Determine the [x, y] coordinate at the center of the cell enclosing the given text.  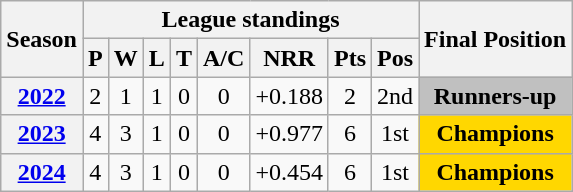
Runners-up [496, 96]
P [95, 58]
A/C [223, 58]
NRR [290, 58]
2024 [42, 172]
Pts [350, 58]
+0.977 [290, 134]
W [126, 58]
+0.188 [290, 96]
Season [42, 39]
+0.454 [290, 172]
League standings [250, 20]
2023 [42, 134]
Pos [396, 58]
Final Position [496, 39]
2nd [396, 96]
2022 [42, 96]
T [184, 58]
L [156, 58]
